From the cell containing the given text, extract its center point as [x, y] coordinate. 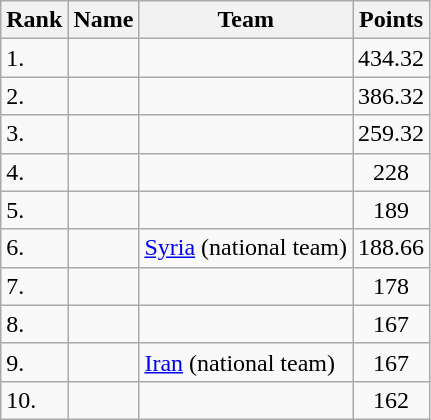
2. [34, 96]
5. [34, 210]
Name [104, 20]
Iran (national team) [246, 362]
Team [246, 20]
188.66 [392, 248]
178 [392, 286]
386.32 [392, 96]
228 [392, 172]
6. [34, 248]
1. [34, 58]
189 [392, 210]
7. [34, 286]
8. [34, 324]
Points [392, 20]
162 [392, 400]
259.32 [392, 134]
3. [34, 134]
4. [34, 172]
434.32 [392, 58]
Syria (national team) [246, 248]
Rank [34, 20]
10. [34, 400]
9. [34, 362]
